Return [X, Y] of the center of cell containing provided text 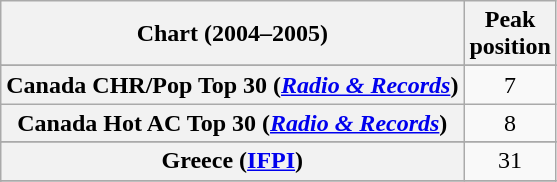
Chart (2004–2005) [232, 34]
7 [510, 85]
Canada CHR/Pop Top 30 (Radio & Records) [232, 85]
8 [510, 123]
Canada Hot AC Top 30 (Radio & Records) [232, 123]
Greece (IFPI) [232, 161]
31 [510, 161]
Peakposition [510, 34]
